Search for the cell housing the specified text and yield its (X, Y) center coordinate. 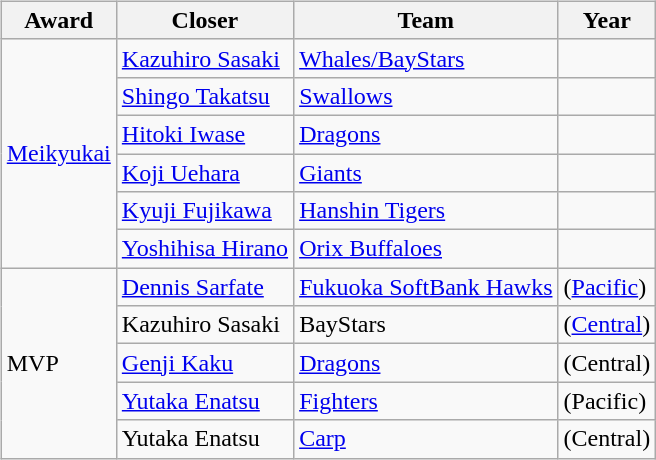
Team (426, 20)
Year (607, 20)
Genji Kaku (204, 363)
MVP (58, 363)
Hanshin Tigers (426, 211)
Dennis Sarfate (204, 287)
Koji Uehara (204, 173)
Closer (204, 20)
Fighters (426, 401)
Whales/BayStars (426, 58)
Shingo Takatsu (204, 96)
Kyuji Fujikawa (204, 211)
Giants (426, 173)
Fukuoka SoftBank Hawks (426, 287)
Yoshihisa Hirano (204, 249)
Hitoki Iwase (204, 134)
Carp (426, 439)
BayStars (426, 325)
Meikyukai (58, 153)
Orix Buffaloes (426, 249)
Award (58, 20)
Swallows (426, 96)
